Find where the given text appears and provide that cell's center as (x, y) coordinate. 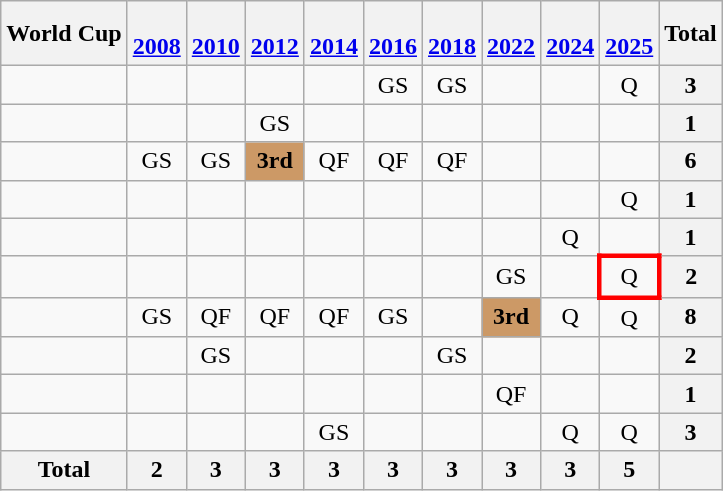
2008 (156, 34)
8 (691, 317)
6 (691, 161)
5 (630, 470)
2010 (216, 34)
2025 (630, 34)
2024 (570, 34)
World Cup (64, 34)
2018 (452, 34)
2012 (274, 34)
2014 (334, 34)
2016 (392, 34)
2022 (512, 34)
